Return the (x, y) coordinate for the center point of the cell that contains the specified text.  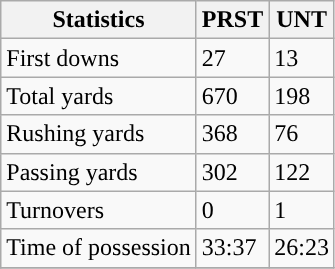
33:37 (232, 248)
Turnovers (99, 210)
First downs (99, 58)
Rushing yards (99, 134)
13 (302, 58)
1 (302, 210)
0 (232, 210)
122 (302, 172)
Passing yards (99, 172)
198 (302, 96)
Total yards (99, 96)
368 (232, 134)
670 (232, 96)
26:23 (302, 248)
PRST (232, 20)
Time of possession (99, 248)
76 (302, 134)
UNT (302, 20)
Statistics (99, 20)
302 (232, 172)
27 (232, 58)
